Determine the [x, y] coordinate at the center of the cell enclosing the given text.  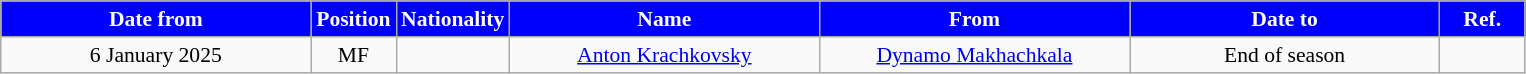
Date from [156, 19]
From [974, 19]
Dynamo Makhachkala [974, 55]
Date to [1285, 19]
Name [664, 19]
Anton Krachkovsky [664, 55]
6 January 2025 [156, 55]
End of season [1285, 55]
MF [354, 55]
Position [354, 19]
Ref. [1482, 19]
Nationality [452, 19]
